Return (X, Y) of the center of cell containing provided text 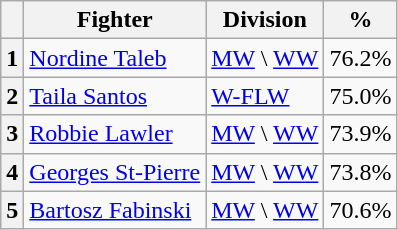
5 (12, 210)
73.8% (360, 172)
Robbie Lawler (115, 134)
Georges St-Pierre (115, 172)
2 (12, 96)
Nordine Taleb (115, 58)
Bartosz Fabinski (115, 210)
1 (12, 58)
Division (265, 20)
% (360, 20)
3 (12, 134)
75.0% (360, 96)
70.6% (360, 210)
Fighter (115, 20)
73.9% (360, 134)
76.2% (360, 58)
4 (12, 172)
W-FLW (265, 96)
Taila Santos (115, 96)
